Locate the cell with the specified text and output its [X, Y] center coordinate. 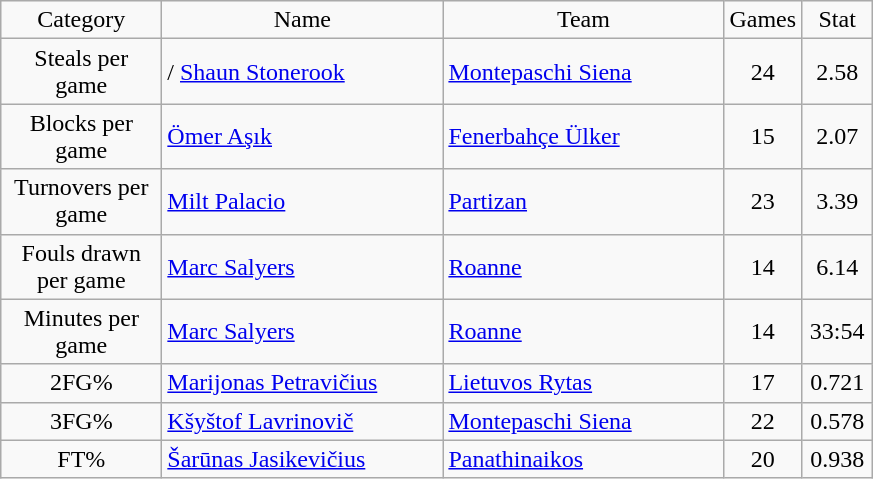
Steals per game [82, 72]
Partizan [584, 202]
33:54 [838, 332]
Minutes per game [82, 332]
Stat [838, 20]
Name [302, 20]
Blocks per game [82, 136]
Fouls drawn per game [82, 266]
Games [763, 20]
3.39 [838, 202]
FT% [82, 459]
2.07 [838, 136]
22 [763, 421]
Milt Palacio [302, 202]
Marijonas Petravičius [302, 383]
3FG% [82, 421]
0.938 [838, 459]
Panathinaikos [584, 459]
Category [82, 20]
Kšyštof Lavrinovič [302, 421]
Fenerbahçe Ülker [584, 136]
0.721 [838, 383]
2FG% [82, 383]
Team [584, 20]
Ömer Aşık [302, 136]
17 [763, 383]
2.58 [838, 72]
/ Shaun Stonerook [302, 72]
23 [763, 202]
24 [763, 72]
Turnovers per game [82, 202]
20 [763, 459]
Lietuvos Rytas [584, 383]
Šarūnas Jasikevičius [302, 459]
6.14 [838, 266]
0.578 [838, 421]
15 [763, 136]
